From the cell containing the given text, extract its center point as (X, Y) coordinate. 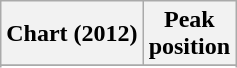
Chart (2012) (72, 34)
Peakposition (189, 34)
